Scan for the cell matching the given text and deliver its [X, Y] coordinate at center. 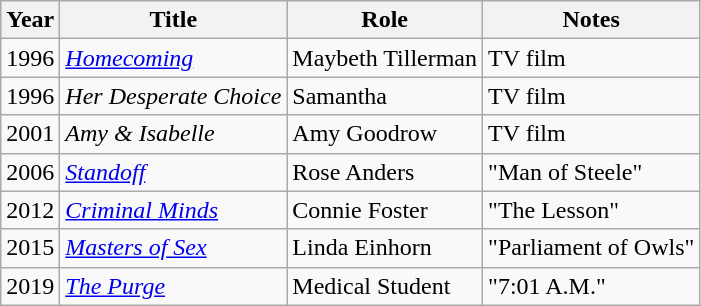
Samantha [385, 96]
Medical Student [385, 286]
2006 [30, 172]
Homecoming [174, 58]
2012 [30, 210]
"7:01 A.M." [592, 286]
Rose Anders [385, 172]
"Man of Steele" [592, 172]
Amy Goodrow [385, 134]
Criminal Minds [174, 210]
Her Desperate Choice [174, 96]
2015 [30, 248]
"Parliament of Owls" [592, 248]
Year [30, 20]
Maybeth Tillerman [385, 58]
Connie Foster [385, 210]
Linda Einhorn [385, 248]
2019 [30, 286]
Notes [592, 20]
Role [385, 20]
Masters of Sex [174, 248]
"The Lesson" [592, 210]
The Purge [174, 286]
2001 [30, 134]
Standoff [174, 172]
Title [174, 20]
Amy & Isabelle [174, 134]
